Extract the (x, y) coordinate from the center of the cell holding the provided text.  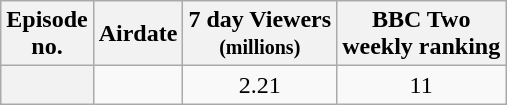
11 (422, 85)
Episodeno. (47, 34)
2.21 (260, 85)
Airdate (138, 34)
BBC Twoweekly ranking (422, 34)
7 day Viewers(millions) (260, 34)
